Output the [X, Y] coordinate of the center of the cell containing the given text.  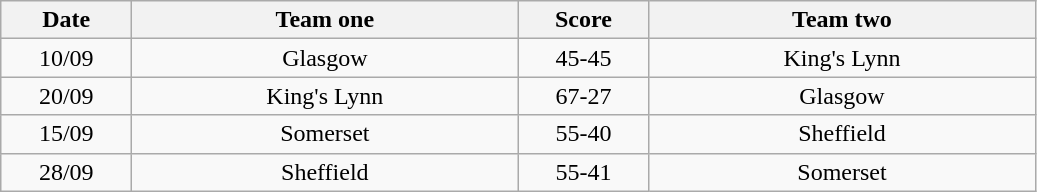
Team one [325, 20]
55-41 [584, 172]
10/09 [66, 58]
20/09 [66, 96]
Score [584, 20]
67-27 [584, 96]
45-45 [584, 58]
55-40 [584, 134]
Team two [842, 20]
28/09 [66, 172]
Date [66, 20]
15/09 [66, 134]
